Output the [x, y] coordinate of the center of the cell containing the given text.  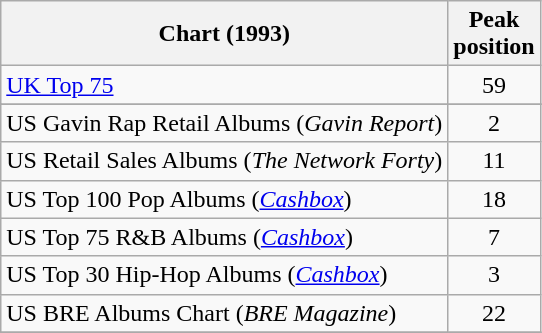
Peakposition [494, 34]
11 [494, 161]
Chart (1993) [224, 34]
US Top 100 Pop Albums (Cashbox) [224, 199]
US Gavin Rap Retail Albums (Gavin Report) [224, 123]
18 [494, 199]
US Top 75 R&B Albums (Cashbox) [224, 237]
US Top 30 Hip-Hop Albums (Cashbox) [224, 275]
2 [494, 123]
3 [494, 275]
US BRE Albums Chart (BRE Magazine) [224, 313]
US Retail Sales Albums (The Network Forty) [224, 161]
7 [494, 237]
59 [494, 85]
22 [494, 313]
UK Top 75 [224, 85]
